Search for the cell housing the specified text and yield its (X, Y) center coordinate. 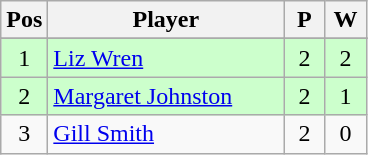
3 (24, 134)
Liz Wren (166, 58)
0 (346, 134)
Gill Smith (166, 134)
Margaret Johnston (166, 96)
Pos (24, 20)
P (304, 20)
W (346, 20)
Player (166, 20)
